For the text-containing cell, return its midpoint in (x, y) coordinate format. 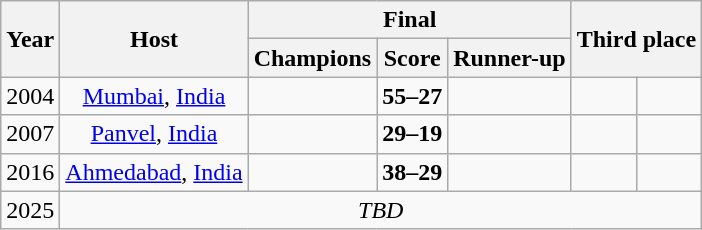
Ahmedabad, India (154, 172)
2004 (30, 96)
29–19 (412, 134)
55–27 (412, 96)
Mumbai, India (154, 96)
38–29 (412, 172)
Host (154, 39)
2007 (30, 134)
2016 (30, 172)
Third place (636, 39)
TBD (381, 210)
Year (30, 39)
2025 (30, 210)
Panvel, India (154, 134)
Score (412, 58)
Runner-up (510, 58)
Champions (312, 58)
Final (410, 20)
